Detect which cell encompasses the target text, then output its [x, y] center coordinate. 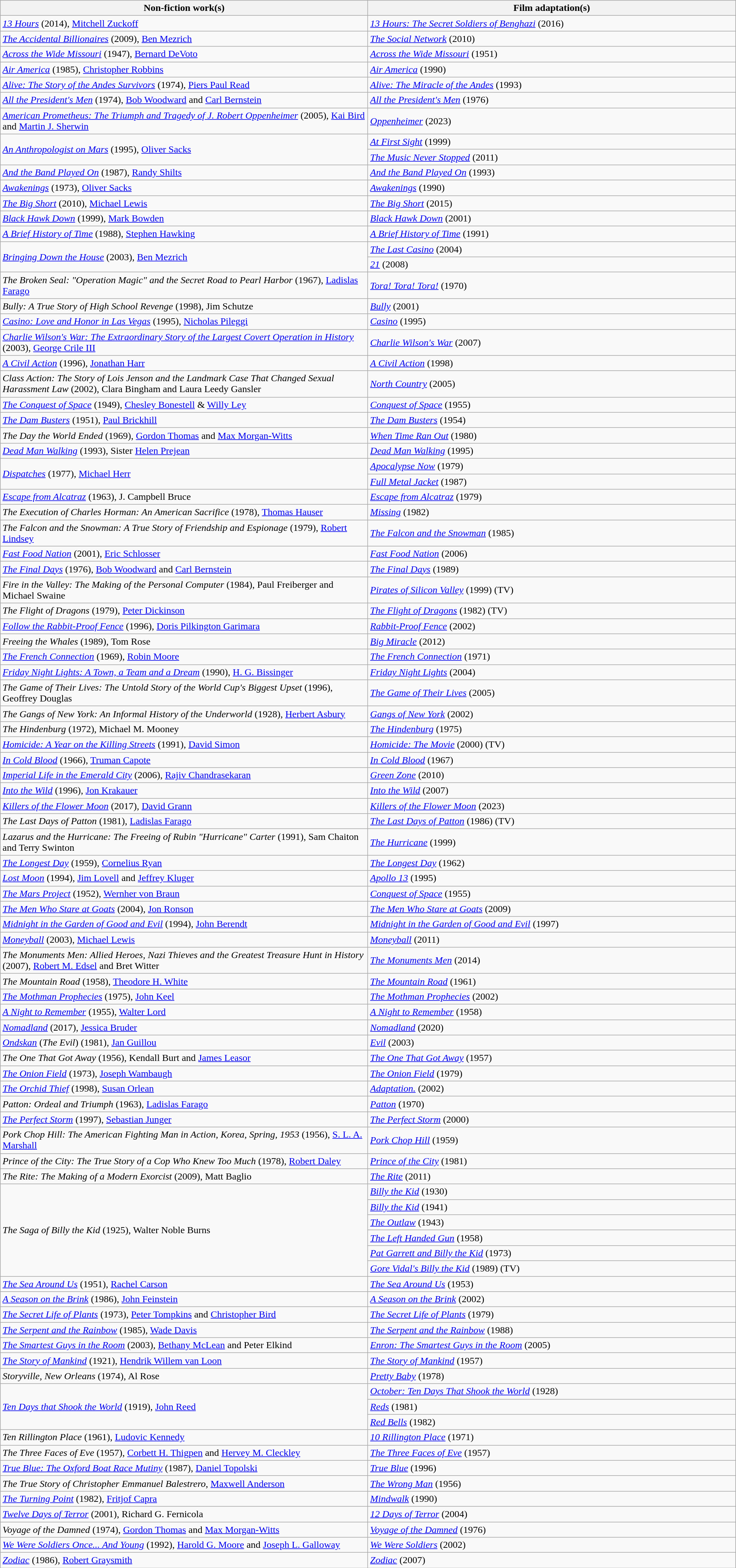
The Flight of Dragons (1979), Peter Dickinson [184, 611]
A Night to Remember (1955), Walter Lord [184, 1012]
We Were Soldiers (2002) [552, 1545]
Black Hawk Down (2001) [552, 219]
The Mars Project (1952), Wernher von Braun [184, 894]
In Cold Blood (1966), Truman Capote [184, 760]
The Smartest Guys in the Room (2003), Bethany McLean and Peter Elkind [184, 1345]
The Conquest of Space (1949), Chesley Bonestell & Willy Ley [184, 405]
And the Band Played On (1993) [552, 172]
The Saga of Billy the Kid (1925), Walter Noble Burns [184, 1230]
The Accidental Billionaires (2009), Ben Mezrich [184, 39]
The Orchid Thief (1998), Susan Orlean [184, 1089]
The Game of Their Lives (2005) [552, 693]
13 Hours (2014), Mitchell Zuckoff [184, 23]
Awakenings (1990) [552, 188]
A Brief History of Time (1991) [552, 234]
Into the Wild (1996), Jon Krakauer [184, 791]
12 Days of Terror (2004) [552, 1514]
Escape from Alcatraz (1963), J. Campbell Bruce [184, 497]
True Blue: The Oxford Boat Race Mutiny (1987), Daniel Topolski [184, 1468]
The Rite (2011) [552, 1176]
The Three Faces of Eve (1957) [552, 1453]
Apocalypse Now (1979) [552, 466]
All the President's Men (1976) [552, 100]
The Hindenburg (1975) [552, 729]
Tora! Tora! Tora! (1970) [552, 286]
Pretty Baby (1978) [552, 1376]
True Blue (1996) [552, 1468]
Evil (2003) [552, 1043]
Missing (1982) [552, 512]
Billy the Kid (1941) [552, 1207]
Prince of the City (1981) [552, 1161]
Nomadland (2017), Jessica Bruder [184, 1027]
Patton (1970) [552, 1104]
The Mountain Road (1961) [552, 981]
Killers of the Flower Moon (2017), David Grann [184, 806]
Charlie Wilson's War (2007) [552, 342]
The Onion Field (1979) [552, 1073]
Dead Man Walking (1995) [552, 451]
Freeing the Whales (1989), Tom Rose [184, 641]
21 (2008) [552, 265]
A Brief History of Time (1988), Stephen Hawking [184, 234]
The Dam Busters (1954) [552, 420]
The Hurricane (1999) [552, 842]
Fast Food Nation (2006) [552, 554]
At First Sight (1999) [552, 142]
Bully: A True Story of High School Revenge (1998), Jim Schutze [184, 306]
The Dam Busters (1951), Paul Brickhill [184, 420]
The Serpent and the Rainbow (1985), Wade Davis [184, 1330]
The Monuments Men: Allied Heroes, Nazi Thieves and the Greatest Treasure Hunt in History (2007), Robert M. Edsel and Bret Witter [184, 960]
13 Hours: The Secret Soldiers of Benghazi (2016) [552, 23]
Gore Vidal's Billy the Kid (1989) (TV) [552, 1268]
We Were Soldiers Once... And Young (1992), Harold G. Moore and Joseph L. Galloway [184, 1545]
The Story of Mankind (1957) [552, 1361]
The Serpent and the Rainbow (1988) [552, 1330]
Across the Wide Missouri (1947), Bernard DeVoto [184, 54]
The Sea Around Us (1953) [552, 1284]
The Falcon and the Snowman: A True Story of Friendship and Espionage (1979), Robert Lindsey [184, 533]
Big Miracle (2012) [552, 641]
Bully (2001) [552, 306]
Across the Wide Missouri (1951) [552, 54]
The Rite: The Making of a Modern Exorcist (2009), Matt Baglio [184, 1176]
October: Ten Days That Shook the World (1928) [552, 1391]
The Last Days of Patton (1981), Ladislas Farago [184, 821]
Pork Chop Hill (1959) [552, 1140]
The Final Days (1976), Bob Woodward and Carl Bernstein [184, 569]
The Left Handed Gun (1958) [552, 1238]
Pat Garrett and Billy the Kid (1973) [552, 1253]
The Last Casino (2004) [552, 249]
Lazarus and the Hurricane: The Freeing of Rubin "Hurricane" Carter (1991), Sam Chaiton and Terry Swinton [184, 842]
Storyville, New Orleans (1974), Al Rose [184, 1376]
The Mountain Road (1958), Theodore H. White [184, 981]
Oppenheimer (2023) [552, 121]
Enron: The Smartest Guys in the Room (2005) [552, 1345]
10 Rillington Place (1971) [552, 1437]
Patton: Ordeal and Triumph (1963), Ladislas Farago [184, 1104]
A Night to Remember (1958) [552, 1012]
Awakenings (1973), Oliver Sacks [184, 188]
A Season on the Brink (1986), John Feinstein [184, 1299]
The Social Network (2010) [552, 39]
Friday Night Lights (2004) [552, 672]
Pirates of Silicon Valley (1999) (TV) [552, 590]
Moneyball (2003), Michael Lewis [184, 940]
Homicide: The Movie (2000) (TV) [552, 744]
Nomadland (2020) [552, 1027]
A Civil Action (1998) [552, 363]
American Prometheus: The Triumph and Tragedy of J. Robert Oppenheimer (2005), Kai Bird and Martin J. Sherwin [184, 121]
The Hindenburg (1972), Michael M. Mooney [184, 729]
Midnight in the Garden of Good and Evil (1994), John Berendt [184, 924]
Prince of the City: The True Story of a Cop Who Knew Too Much (1978), Robert Daley [184, 1161]
When Time Ran Out (1980) [552, 435]
Imperial Life in the Emerald City (2006), Rajiv Chandrasekaran [184, 775]
The Music Never Stopped (2011) [552, 157]
Midnight in the Garden of Good and Evil (1997) [552, 924]
And the Band Played On (1987), Randy Shilts [184, 172]
The Final Days (1989) [552, 569]
In Cold Blood (1967) [552, 760]
Fire in the Valley: The Making of the Personal Computer (1984), Paul Freiberger and Michael Swaine [184, 590]
The Falcon and the Snowman (1985) [552, 533]
Fast Food Nation (2001), Eric Schlosser [184, 554]
The Onion Field (1973), Joseph Wambaugh [184, 1073]
The One That Got Away (1956), Kendall Burt and James Leasor [184, 1058]
The True Story of Christopher Emmanuel Balestrero, Maxwell Anderson [184, 1483]
Full Metal Jacket (1987) [552, 481]
Friday Night Lights: A Town, a Team and a Dream (1990), H. G. Bissinger [184, 672]
Ten Days that Shook the World (1919), John Reed [184, 1407]
Twelve Days of Terror (2001), Richard G. Fernicola [184, 1514]
Air America (1985), Christopher Robbins [184, 69]
The Longest Day (1959), Cornelius Ryan [184, 863]
An Anthropologist on Mars (1995), Oliver Sacks [184, 149]
Dead Man Walking (1993), Sister Helen Prejean [184, 451]
Alive: The Story of the Andes Survivors (1974), Piers Paul Read [184, 85]
The Secret Life of Plants (1973), Peter Tompkins and Christopher Bird [184, 1315]
Voyage of the Damned (1974), Gordon Thomas and Max Morgan-Witts [184, 1529]
Class Action: The Story of Lois Jenson and the Landmark Case That Changed Sexual Harassment Law (2002), Clara Bingham and Laura Leedy Gansler [184, 384]
Zodiac (2007) [552, 1560]
The Execution of Charles Horman: An American Sacrifice (1978), Thomas Hauser [184, 512]
A Civil Action (1996), Jonathan Harr [184, 363]
Alive: The Miracle of the Andes (1993) [552, 85]
The French Connection (1971) [552, 657]
Non-fiction work(s) [184, 8]
Billy the Kid (1930) [552, 1192]
The Gangs of New York: An Informal History of the Underworld (1928), Herbert Asbury [184, 714]
The Game of Their Lives: The Untold Story of the World Cup's Biggest Upset (1996), Geoffrey Douglas [184, 693]
Moneyball (2011) [552, 940]
Gangs of New York (2002) [552, 714]
The Flight of Dragons (1982) (TV) [552, 611]
The Mothman Prophecies (1975), John Keel [184, 996]
The Turning Point (1982), Fritjof Capra [184, 1499]
The Longest Day (1962) [552, 863]
Mindwalk (1990) [552, 1499]
Lost Moon (1994), Jim Lovell and Jeffrey Kluger [184, 878]
Escape from Alcatraz (1979) [552, 497]
Follow the Rabbit-Proof Fence (1996), Doris Pilkington Garimara [184, 626]
Green Zone (2010) [552, 775]
Into the Wild (2007) [552, 791]
Killers of the Flower Moon (2023) [552, 806]
The Perfect Storm (2000) [552, 1119]
The Big Short (2010), Michael Lewis [184, 203]
The Broken Seal: "Operation Magic" and the Secret Road to Pearl Harbor (1967), Ladislas Farago [184, 286]
The Monuments Men (2014) [552, 960]
Casino: Love and Honor in Las Vegas (1995), Nicholas Pileggi [184, 322]
The Men Who Stare at Goats (2009) [552, 909]
The French Connection (1969), Robin Moore [184, 657]
The Mothman Prophecies (2002) [552, 996]
Ten Rillington Place (1961), Ludovic Kennedy [184, 1437]
The Sea Around Us (1951), Rachel Carson [184, 1284]
Bringing Down the House (2003), Ben Mezrich [184, 257]
Black Hawk Down (1999), Mark Bowden [184, 219]
Adaptation. (2002) [552, 1089]
Ondskan (The Evil) (1981), Jan Guillou [184, 1043]
Air America (1990) [552, 69]
Red Bells (1982) [552, 1422]
A Season on the Brink (2002) [552, 1299]
Rabbit-Proof Fence (2002) [552, 626]
Voyage of the Damned (1976) [552, 1529]
The Outlaw (1943) [552, 1222]
Charlie Wilson's War: The Extraordinary Story of the Largest Covert Operation in History (2003), George Crile III [184, 342]
The Men Who Stare at Goats (2004), Jon Ronson [184, 909]
The One That Got Away (1957) [552, 1058]
The Big Short (2015) [552, 203]
The Secret Life of Plants (1979) [552, 1315]
Homicide: A Year on the Killing Streets (1991), David Simon [184, 744]
The Story of Mankind (1921), Hendrik Willem van Loon [184, 1361]
The Last Days of Patton (1986) (TV) [552, 821]
Pork Chop Hill: The American Fighting Man in Action, Korea, Spring, 1953 (1956), S. L. A. Marshall [184, 1140]
North Country (2005) [552, 384]
The Three Faces of Eve (1957), Corbett H. Thigpen and Hervey M. Cleckley [184, 1453]
Apollo 13 (1995) [552, 878]
Dispatches (1977), Michael Herr [184, 474]
Film adaptation(s) [552, 8]
Casino (1995) [552, 322]
All the President's Men (1974), Bob Woodward and Carl Bernstein [184, 100]
The Day the World Ended (1969), Gordon Thomas and Max Morgan-Witts [184, 435]
Reds (1981) [552, 1407]
Zodiac (1986), Robert Graysmith [184, 1560]
The Wrong Man (1956) [552, 1483]
The Perfect Storm (1997), Sebastian Junger [184, 1119]
